Provide the (X, Y) coordinate of the cell's center where the given text is located.  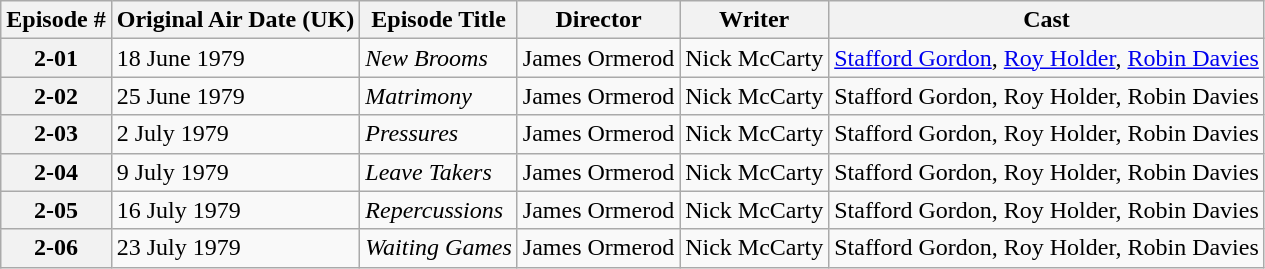
2-01 (56, 58)
25 June 1979 (236, 96)
Pressures (439, 134)
Waiting Games (439, 248)
2-05 (56, 210)
2-06 (56, 248)
18 June 1979 (236, 58)
Episode # (56, 20)
Leave Takers (439, 172)
Director (598, 20)
2-03 (56, 134)
2-04 (56, 172)
New Brooms (439, 58)
Original Air Date (UK) (236, 20)
9 July 1979 (236, 172)
2-02 (56, 96)
Matrimony (439, 96)
23 July 1979 (236, 248)
Episode Title (439, 20)
Repercussions (439, 210)
Writer (754, 20)
Cast (1047, 20)
2 July 1979 (236, 134)
16 July 1979 (236, 210)
